Capture the cell that displays the provided text and extract its (X, Y) central coordinate. 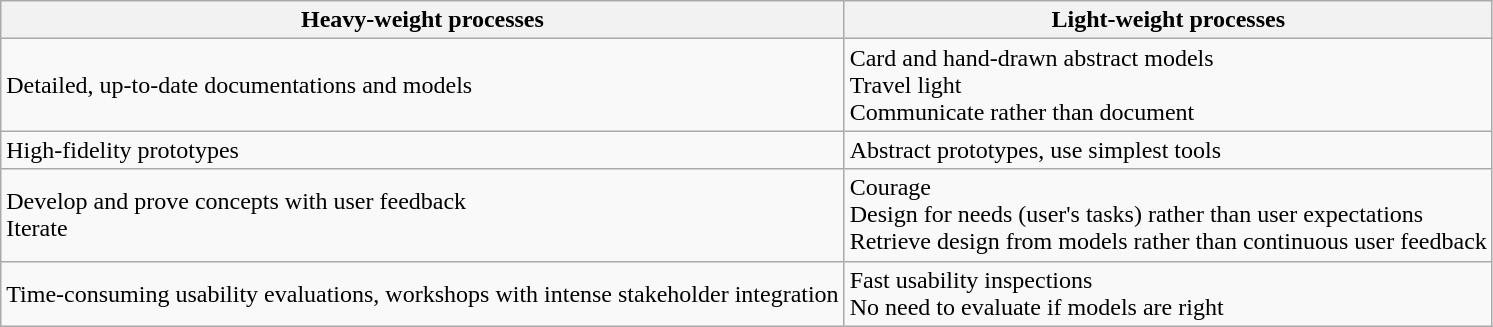
Card and hand-drawn abstract models Travel light Communicate rather than document (1168, 85)
Heavy-weight processes (422, 20)
Abstract prototypes, use simplest tools (1168, 150)
Detailed, up-to-date documentations and models (422, 85)
Develop and prove concepts with user feedback Iterate (422, 215)
Fast usability inspections No need to evaluate if models are right (1168, 294)
High-fidelity prototypes (422, 150)
Time-consuming usability evaluations, workshops with intense stakeholder integration (422, 294)
Courage Design for needs (user's tasks) rather than user expectations Retrieve design from models rather than continuous user feedback (1168, 215)
Light-weight processes (1168, 20)
